Locate the cell with the specified text and output its (x, y) center coordinate. 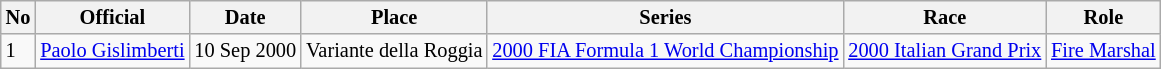
2000 FIA Formula 1 World Championship (665, 51)
Race (944, 17)
10 Sep 2000 (245, 51)
Fire Marshal (1103, 51)
Series (665, 17)
Paolo Gislimberti (112, 51)
Official (112, 17)
Variante della Roggia (394, 51)
Place (394, 17)
Date (245, 17)
2000 Italian Grand Prix (944, 51)
1 (18, 51)
Role (1103, 17)
No (18, 17)
